From the cell containing the given text, extract its center point as (X, Y) coordinate. 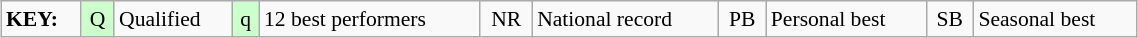
Qualified (173, 19)
PB (742, 19)
NR (506, 19)
KEY: (41, 19)
q (246, 19)
National record (626, 19)
12 best performers (370, 19)
Seasonal best (1055, 19)
Q (98, 19)
Personal best (846, 19)
SB (950, 19)
